Determine the [x, y] coordinate at the center of the cell enclosing the given text.  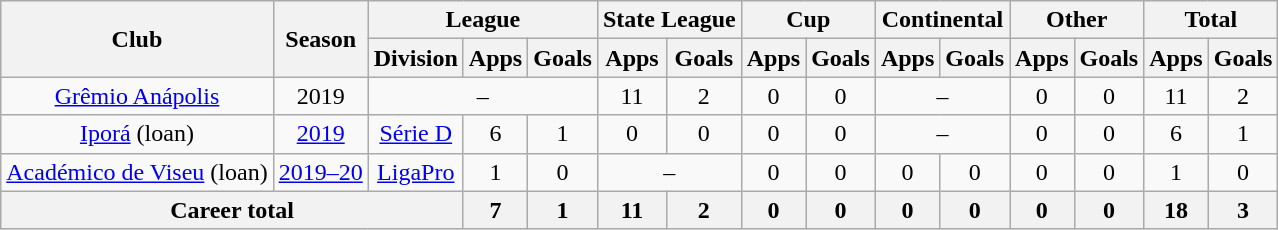
Club [137, 39]
Career total [232, 210]
Série D [416, 134]
State League [669, 20]
Total [1211, 20]
LigaPro [416, 172]
18 [1176, 210]
Grêmio Anápolis [137, 96]
Division [416, 58]
Iporá (loan) [137, 134]
3 [1243, 210]
Season [320, 39]
Cup [808, 20]
2019–20 [320, 172]
League [482, 20]
7 [495, 210]
Other [1077, 20]
Académico de Viseu (loan) [137, 172]
Continental [942, 20]
